Provide the [x, y] coordinate of the cell's center where the given text is located.  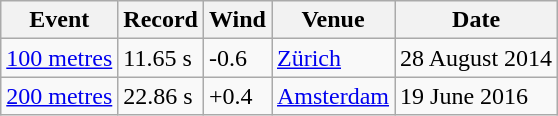
100 metres [60, 58]
Wind [238, 20]
200 metres [60, 96]
22.86 s [161, 96]
Zürich [334, 58]
19 June 2016 [476, 96]
Record [161, 20]
Venue [334, 20]
11.65 s [161, 58]
28 August 2014 [476, 58]
Date [476, 20]
Amsterdam [334, 96]
+0.4 [238, 96]
-0.6 [238, 58]
Event [60, 20]
